Capture the cell that displays the provided text and extract its (X, Y) central coordinate. 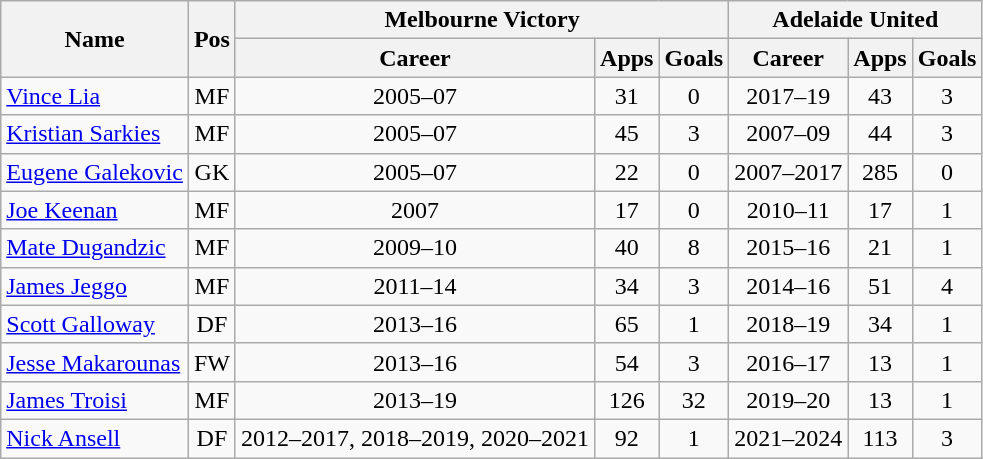
2014–16 (788, 286)
Pos (212, 39)
2021–2024 (788, 438)
2007–2017 (788, 172)
2013–19 (414, 400)
Adelaide United (856, 20)
126 (627, 400)
Name (95, 39)
2016–17 (788, 362)
Joe Keenan (95, 210)
43 (880, 96)
GK (212, 172)
2015–16 (788, 248)
113 (880, 438)
Mate Dugandzic (95, 248)
2009–10 (414, 248)
Vince Lia (95, 96)
4 (947, 286)
44 (880, 134)
65 (627, 324)
2007 (414, 210)
2012–2017, 2018–2019, 2020–2021 (414, 438)
Scott Galloway (95, 324)
21 (880, 248)
285 (880, 172)
8 (694, 248)
Melbourne Victory (482, 20)
40 (627, 248)
45 (627, 134)
2019–20 (788, 400)
Jesse Makarounas (95, 362)
James Jeggo (95, 286)
Kristian Sarkies (95, 134)
2011–14 (414, 286)
51 (880, 286)
92 (627, 438)
Nick Ansell (95, 438)
FW (212, 362)
32 (694, 400)
22 (627, 172)
James Troisi (95, 400)
54 (627, 362)
2007–09 (788, 134)
2010–11 (788, 210)
Eugene Galekovic (95, 172)
2018–19 (788, 324)
2017–19 (788, 96)
31 (627, 96)
